Scan for the cell matching the given text and deliver its (x, y) coordinate at center. 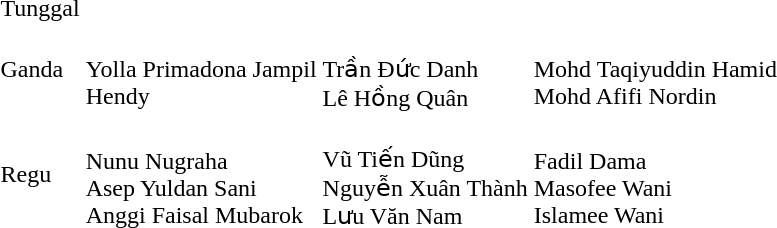
Yolla Primadona JampilHendy (201, 70)
Trần Đức DanhLê Hồng Quân (425, 70)
